Provide the [X, Y] coordinate of the cell's center where the given text is located.  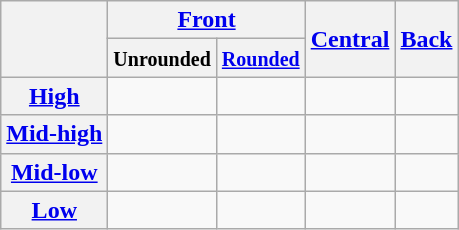
Rounded [260, 58]
Mid-low [54, 172]
High [54, 96]
Low [54, 210]
Front [206, 20]
Mid-high [54, 134]
Central [350, 39]
Back [426, 39]
Unrounded [162, 58]
